Extract the (X, Y) coordinate from the center of the cell holding the provided text.  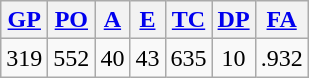
43 (148, 58)
10 (234, 58)
PO (72, 20)
GP (24, 20)
E (148, 20)
.932 (282, 58)
A (112, 20)
552 (72, 58)
40 (112, 58)
319 (24, 58)
DP (234, 20)
635 (188, 58)
TC (188, 20)
FA (282, 20)
